Output the (x, y) coordinate of the center of the cell containing the given text.  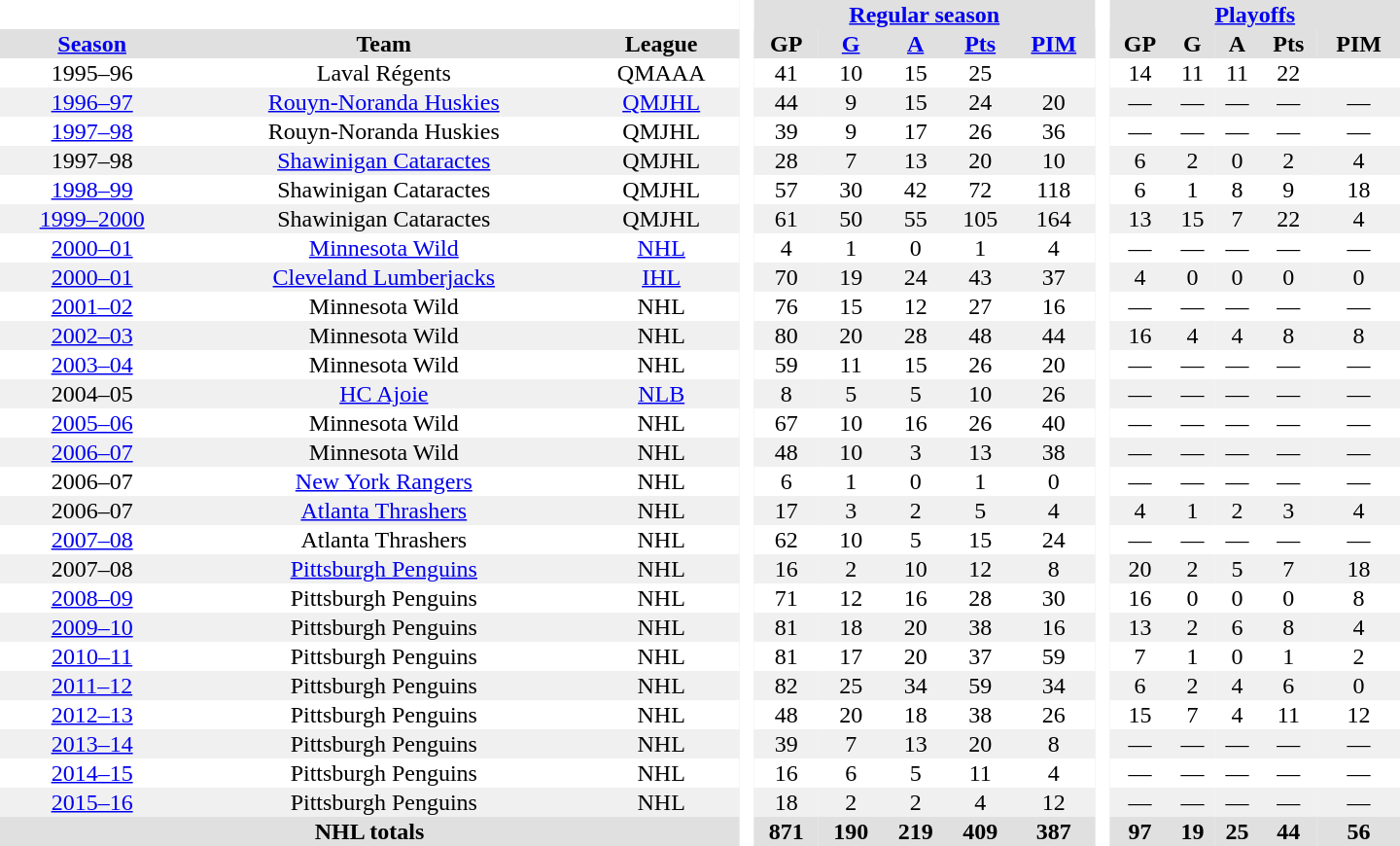
387 (1054, 831)
2008–09 (91, 598)
42 (916, 190)
55 (916, 219)
409 (980, 831)
2014–15 (91, 773)
105 (980, 219)
40 (1054, 423)
1995–96 (91, 73)
219 (916, 831)
71 (786, 598)
14 (1139, 73)
QMAAA (661, 73)
2012–13 (91, 715)
36 (1054, 131)
50 (852, 219)
NHL totals (369, 831)
2013–14 (91, 744)
Laval Régents (383, 73)
164 (1054, 219)
2009–10 (91, 627)
80 (786, 335)
2011–12 (91, 686)
76 (786, 306)
1996–97 (91, 102)
72 (980, 190)
2015–16 (91, 802)
Season (91, 44)
62 (786, 540)
118 (1054, 190)
97 (1139, 831)
New York Rangers (383, 481)
HC Ajoie (383, 394)
41 (786, 73)
2010–11 (91, 656)
2001–02 (91, 306)
1998–99 (91, 190)
Cleveland Lumberjacks (383, 277)
2005–06 (91, 423)
27 (980, 306)
Regular season (924, 15)
Playoffs (1254, 15)
871 (786, 831)
43 (980, 277)
League (661, 44)
2004–05 (91, 394)
61 (786, 219)
57 (786, 190)
56 (1359, 831)
2002–03 (91, 335)
82 (786, 686)
2003–04 (91, 365)
190 (852, 831)
IHL (661, 277)
NLB (661, 394)
Team (383, 44)
67 (786, 423)
1999–2000 (91, 219)
70 (786, 277)
